Search for the cell housing the specified text and yield its [X, Y] center coordinate. 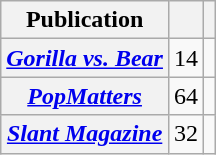
64 [186, 96]
PopMatters [85, 96]
32 [186, 134]
Gorilla vs. Bear [85, 58]
14 [186, 58]
Publication [85, 20]
Slant Magazine [85, 134]
